Locate the cell with the specified text and output its [X, Y] center coordinate. 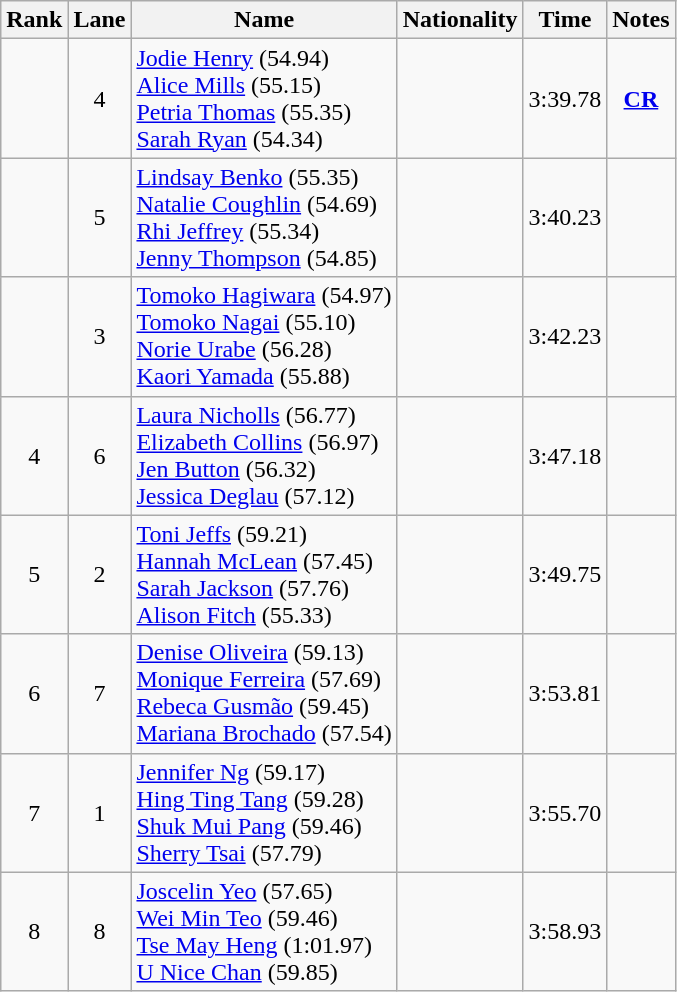
Rank [34, 20]
3:58.93 [565, 932]
Notes [641, 20]
3:55.70 [565, 812]
Joscelin Yeo (57.65) Wei Min Teo (59.46) Tse May Heng (1:01.97) U Nice Chan (59.85) [264, 932]
Time [565, 20]
Jennifer Ng (59.17) Hing Ting Tang (59.28) Shuk Mui Pang (59.46) Sherry Tsai (57.79) [264, 812]
Name [264, 20]
Lindsay Benko (55.35) Natalie Coughlin (54.69) Rhi Jeffrey (55.34) Jenny Thompson (54.85) [264, 218]
3 [100, 336]
Laura Nicholls (56.77) Elizabeth Collins (56.97) Jen Button (56.32) Jessica Deglau (57.12) [264, 456]
3:47.18 [565, 456]
3:49.75 [565, 574]
2 [100, 574]
3:39.78 [565, 98]
Lane [100, 20]
Denise Oliveira (59.13) Monique Ferreira (57.69) Rebeca Gusmão (59.45) Mariana Brochado (57.54) [264, 694]
Jodie Henry (54.94) Alice Mills (55.15) Petria Thomas (55.35) Sarah Ryan (54.34) [264, 98]
3:53.81 [565, 694]
Tomoko Hagiwara (54.97) Tomoko Nagai (55.10) Norie Urabe (56.28) Kaori Yamada (55.88) [264, 336]
Toni Jeffs (59.21) Hannah McLean (57.45) Sarah Jackson (57.76) Alison Fitch (55.33) [264, 574]
3:42.23 [565, 336]
CR [641, 98]
Nationality [460, 20]
1 [100, 812]
3:40.23 [565, 218]
